Pinpoint the cell where the given text exists, returning its [X, Y] midpoint coordinate. 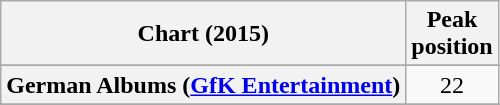
German Albums (GfK Entertainment) [204, 85]
Chart (2015) [204, 34]
Peakposition [452, 34]
22 [452, 85]
